For the text-containing cell, return its midpoint in [X, Y] coordinate format. 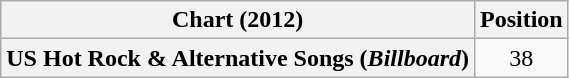
38 [521, 58]
Chart (2012) [238, 20]
Position [521, 20]
US Hot Rock & Alternative Songs (Billboard) [238, 58]
